Capture the cell that displays the provided text and extract its [X, Y] central coordinate. 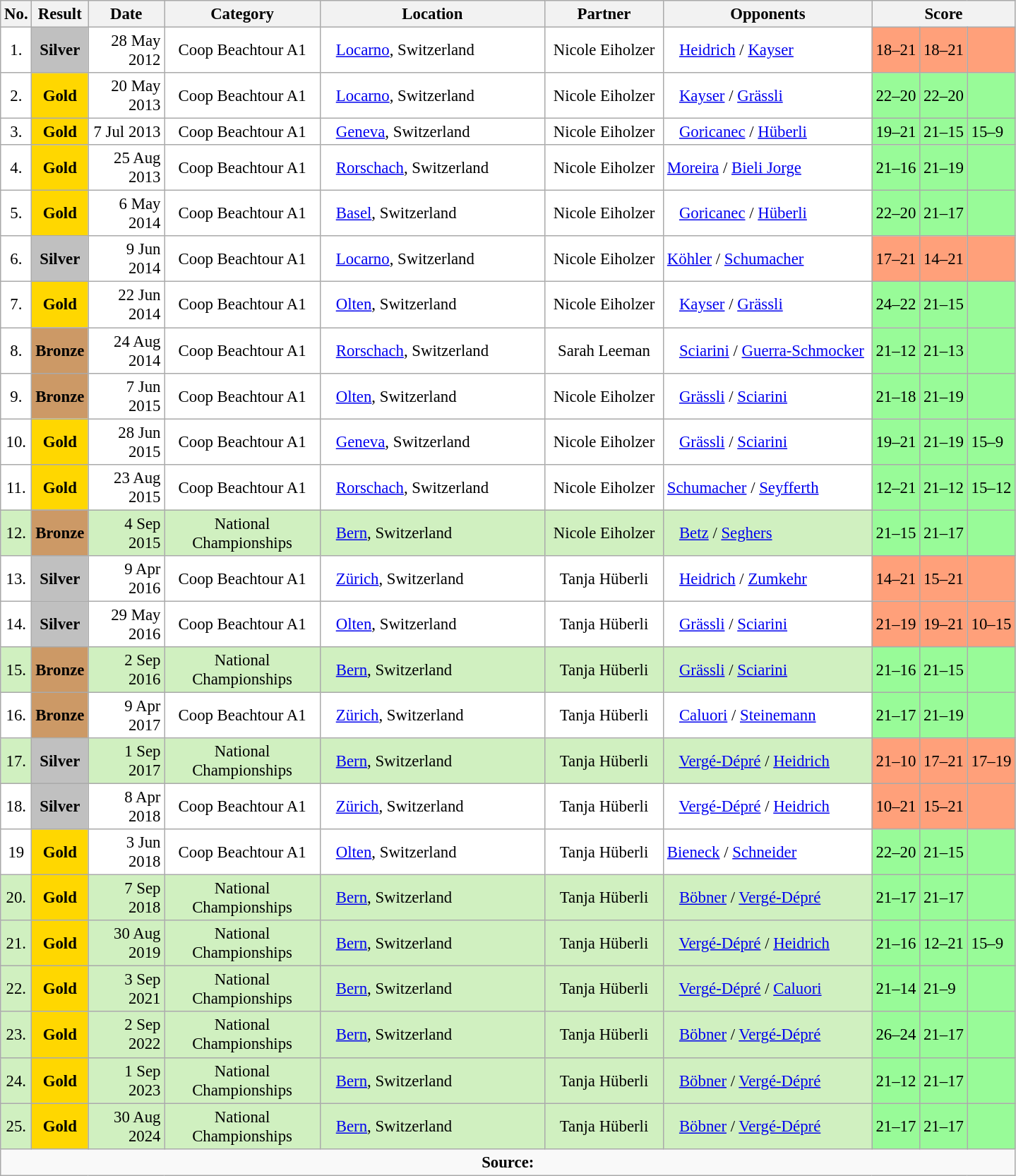
7 Sep 2018 [126, 898]
Opponents [768, 14]
Betz / Seghers [768, 533]
17–19 [991, 761]
4. [16, 168]
9 Apr 2016 [126, 579]
Köhler / Schumacher [768, 259]
Sarah Leeman [604, 350]
2. [16, 96]
29 May 2016 [126, 624]
20. [16, 898]
Vergé-Dépré / Caluori [768, 989]
24 Aug 2014 [126, 350]
8. [16, 350]
Sciarini / Guerra-Schmocker [768, 350]
25 Aug 2013 [126, 168]
21–18 [896, 396]
2 Sep 2022 [126, 1035]
13. [16, 579]
4 Sep 2015 [126, 533]
26–24 [896, 1035]
1. [16, 51]
Heidrich / Kayser [768, 51]
15. [16, 670]
28 Jun 2015 [126, 442]
21–13 [944, 350]
Caluori / Steinemann [768, 715]
Basel, Switzerland [432, 213]
30 Aug 2019 [126, 944]
9 Apr 2017 [126, 715]
24. [16, 1081]
Location [432, 14]
Bieneck / Schneider [768, 852]
12. [16, 533]
14. [16, 624]
6. [16, 259]
28 May 2012 [126, 51]
Schumacher / Seyfferth [768, 487]
11. [16, 487]
15–12 [991, 487]
Category [243, 14]
No. [16, 14]
23. [16, 1035]
1 Sep 2017 [126, 761]
22. [16, 989]
19 [16, 852]
3. [16, 132]
Score [943, 14]
7 Jun 2015 [126, 396]
3 Jun 2018 [126, 852]
8 Apr 2018 [126, 807]
7. [16, 305]
22 Jun 2014 [126, 305]
25. [16, 1126]
16. [16, 715]
3 Sep 2021 [126, 989]
6 May 2014 [126, 213]
Heidrich / Zumkehr [768, 579]
Moreira / Bieli Jorge [768, 168]
17. [16, 761]
Date [126, 14]
24–22 [896, 305]
10. [16, 442]
20 May 2013 [126, 96]
1 Sep 2023 [126, 1081]
9 Jun 2014 [126, 259]
Partner [604, 14]
21–9 [944, 989]
5. [16, 213]
9. [16, 396]
18. [16, 807]
7 Jul 2013 [126, 132]
Result [60, 14]
2 Sep 2016 [126, 670]
30 Aug 2024 [126, 1126]
Source: [508, 1162]
21. [16, 944]
21–14 [896, 989]
21–10 [896, 761]
10–15 [991, 624]
23 Aug 2015 [126, 487]
10–21 [896, 807]
